Return the [X, Y] coordinate for the center point of the cell that contains the specified text.  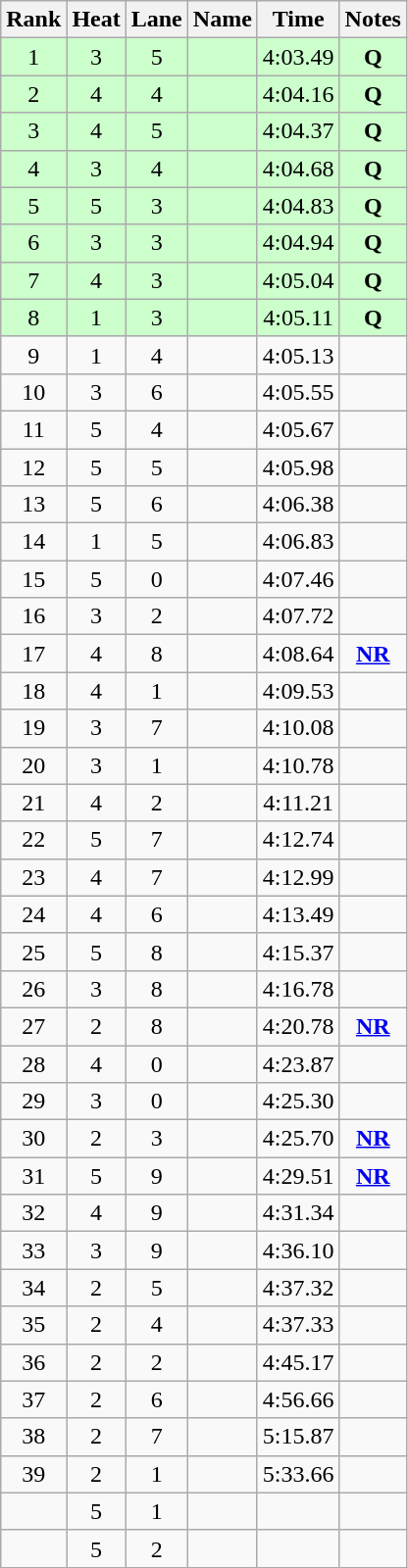
19 [33, 728]
4:25.30 [298, 1102]
4:45.17 [298, 1362]
4:11.21 [298, 803]
4:13.49 [298, 914]
4:37.32 [298, 1288]
20 [33, 765]
4:20.78 [298, 1026]
4:04.83 [298, 206]
4:05.98 [298, 467]
5:33.66 [298, 1474]
4:07.46 [298, 579]
4:07.72 [298, 616]
23 [33, 877]
4:23.87 [298, 1063]
4:10.08 [298, 728]
11 [33, 429]
26 [33, 989]
39 [33, 1474]
35 [33, 1325]
21 [33, 803]
34 [33, 1288]
4:37.33 [298, 1325]
37 [33, 1399]
4:56.66 [298, 1399]
4:16.78 [298, 989]
Heat [96, 20]
4:31.34 [298, 1213]
4:08.64 [298, 654]
4:04.68 [298, 169]
4:29.51 [298, 1176]
28 [33, 1063]
12 [33, 467]
18 [33, 691]
4:12.74 [298, 840]
4:12.99 [298, 877]
4:04.37 [298, 131]
14 [33, 542]
38 [33, 1437]
Rank [33, 20]
33 [33, 1250]
31 [33, 1176]
4:06.38 [298, 505]
Name [222, 20]
27 [33, 1026]
25 [33, 952]
15 [33, 579]
17 [33, 654]
4:09.53 [298, 691]
4:25.70 [298, 1139]
4:05.13 [298, 355]
30 [33, 1139]
4:05.04 [298, 280]
4:05.55 [298, 392]
5:15.87 [298, 1437]
Lane [157, 20]
4:36.10 [298, 1250]
24 [33, 914]
13 [33, 505]
29 [33, 1102]
4:05.67 [298, 429]
4:05.11 [298, 318]
Notes [373, 20]
16 [33, 616]
4:04.16 [298, 94]
10 [33, 392]
4:06.83 [298, 542]
Time [298, 20]
22 [33, 840]
4:15.37 [298, 952]
4:03.49 [298, 57]
4:10.78 [298, 765]
4:04.94 [298, 243]
32 [33, 1213]
36 [33, 1362]
